Locate the cell with the specified text and output its [X, Y] center coordinate. 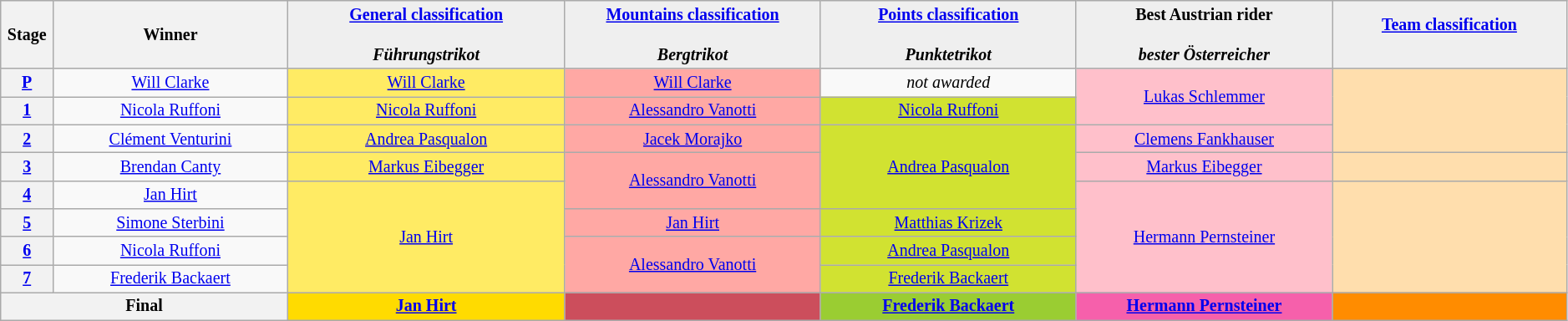
Lukas Schlemmer [1204, 97]
P [27, 84]
3 [27, 167]
Clément Venturini [170, 139]
Clemens Fankhauser [1204, 139]
1 [27, 110]
Best Austrian riderbester Österreicher [1204, 35]
Mountains classificationBergtrikot [693, 35]
not awarded [948, 84]
6 [27, 251]
7 [27, 279]
Final [145, 306]
4 [27, 194]
General classificationFührungstrikot [426, 35]
Points classificationPunktetrikot [948, 35]
Brendan Canty [170, 167]
Jacek Morajko [693, 139]
Matthias Krizek [948, 222]
Simone Sterbini [170, 222]
Team classification [1450, 35]
Winner [170, 35]
5 [27, 222]
Stage [27, 35]
2 [27, 139]
